Return [X, Y] of the center of cell containing provided text 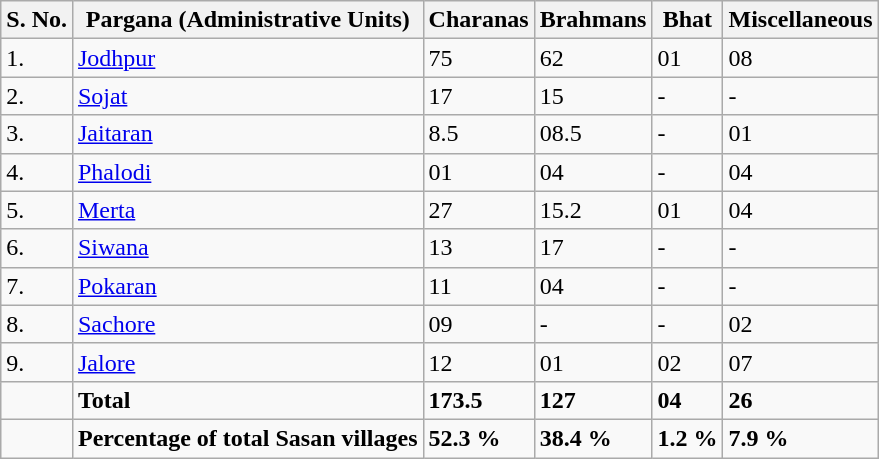
S. No. [37, 20]
9. [37, 362]
Sachore [248, 324]
Jaitaran [248, 134]
15.2 [593, 210]
09 [478, 324]
4. [37, 172]
8.5 [478, 134]
07 [800, 362]
12 [478, 362]
Siwana [248, 248]
75 [478, 58]
7.9 % [800, 438]
26 [800, 400]
27 [478, 210]
1.2 % [688, 438]
Brahmans [593, 20]
Miscellaneous [800, 20]
6. [37, 248]
Sojat [248, 96]
173.5 [478, 400]
Jodhpur [248, 58]
Total [248, 400]
11 [478, 286]
Pokaran [248, 286]
Pargana (Administrative Units) [248, 20]
08 [800, 58]
Bhat [688, 20]
13 [478, 248]
52.3 % [478, 438]
Percentage of total Sasan villages [248, 438]
15 [593, 96]
Merta [248, 210]
2. [37, 96]
1. [37, 58]
08.5 [593, 134]
62 [593, 58]
Charanas [478, 20]
7. [37, 286]
Jalore [248, 362]
5. [37, 210]
Phalodi [248, 172]
38.4 % [593, 438]
3. [37, 134]
8. [37, 324]
127 [593, 400]
